Detect which cell encompasses the target text, then output its [x, y] center coordinate. 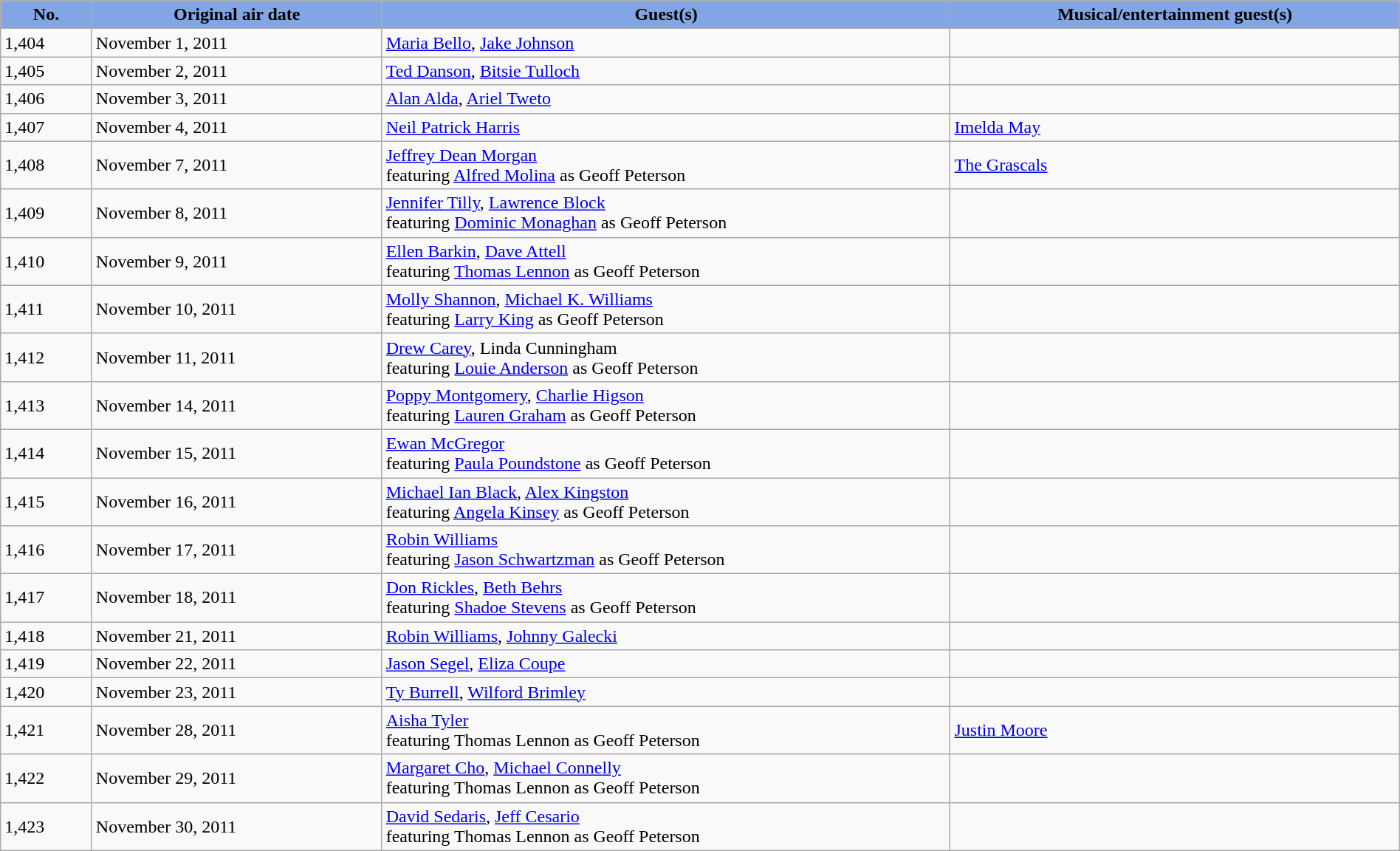
1,420 [47, 692]
Robin Williams, Johnny Galecki [666, 636]
1,421 [47, 730]
Ty Burrell, Wilford Brimley [666, 692]
Poppy Montgomery, Charlie Higsonfeaturing Lauren Graham as Geoff Peterson [666, 405]
Ellen Barkin, Dave Attellfeaturing Thomas Lennon as Geoff Peterson [666, 262]
Musical/entertainment guest(s) [1175, 15]
Jason Segel, Eliza Coupe [666, 664]
1,412 [47, 358]
Margaret Cho, Michael Connellyfeaturing Thomas Lennon as Geoff Peterson [666, 779]
1,411 [47, 309]
Jennifer Tilly, Lawrence Blockfeaturing Dominic Monaghan as Geoff Peterson [666, 213]
Ewan McGregorfeaturing Paula Poundstone as Geoff Peterson [666, 454]
1,422 [47, 779]
November 15, 2011 [236, 454]
Imelda May [1175, 127]
1,408 [47, 165]
November 2, 2011 [236, 71]
1,416 [47, 550]
Neil Patrick Harris [666, 127]
1,423 [47, 826]
November 7, 2011 [236, 165]
Original air date [236, 15]
Justin Moore [1175, 730]
1,406 [47, 99]
November 17, 2011 [236, 550]
November 22, 2011 [236, 664]
Don Rickles, Beth Behrsfeaturing Shadoe Stevens as Geoff Peterson [666, 598]
Molly Shannon, Michael K. Williamsfeaturing Larry King as Geoff Peterson [666, 309]
November 1, 2011 [236, 43]
Jeffrey Dean Morganfeaturing Alfred Molina as Geoff Peterson [666, 165]
Robin Williamsfeaturing Jason Schwartzman as Geoff Peterson [666, 550]
November 28, 2011 [236, 730]
November 30, 2011 [236, 826]
David Sedaris, Jeff Cesariofeaturing Thomas Lennon as Geoff Peterson [666, 826]
1,414 [47, 454]
Alan Alda, Ariel Tweto [666, 99]
Drew Carey, Linda Cunninghamfeaturing Louie Anderson as Geoff Peterson [666, 358]
November 23, 2011 [236, 692]
November 4, 2011 [236, 127]
November 21, 2011 [236, 636]
November 10, 2011 [236, 309]
No. [47, 15]
1,404 [47, 43]
Guest(s) [666, 15]
1,417 [47, 598]
1,419 [47, 664]
November 18, 2011 [236, 598]
Maria Bello, Jake Johnson [666, 43]
Michael Ian Black, Alex Kingstonfeaturing Angela Kinsey as Geoff Peterson [666, 501]
Aisha Tylerfeaturing Thomas Lennon as Geoff Peterson [666, 730]
1,407 [47, 127]
November 9, 2011 [236, 262]
1,410 [47, 262]
November 11, 2011 [236, 358]
1,418 [47, 636]
November 29, 2011 [236, 779]
November 8, 2011 [236, 213]
1,413 [47, 405]
November 3, 2011 [236, 99]
1,415 [47, 501]
1,405 [47, 71]
Ted Danson, Bitsie Tulloch [666, 71]
The Grascals [1175, 165]
November 16, 2011 [236, 501]
1,409 [47, 213]
November 14, 2011 [236, 405]
